Capture the cell that displays the provided text and extract its (x, y) central coordinate. 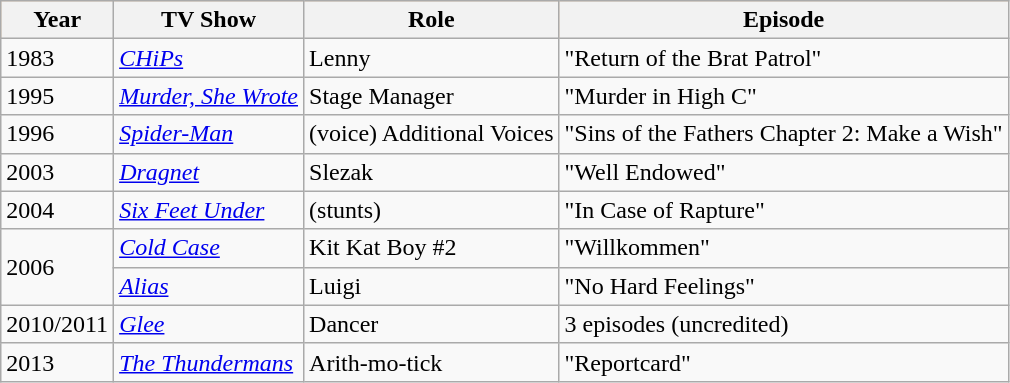
(stunts) (432, 210)
Dancer (432, 324)
CHiPs (209, 58)
(voice) Additional Voices (432, 134)
1996 (58, 134)
Six Feet Under (209, 210)
"Sins of the Fathers Chapter 2: Make a Wish" (784, 134)
"Murder in High C" (784, 96)
The Thundermans (209, 362)
Slezak (432, 172)
"In Case of Rapture" (784, 210)
Stage Manager (432, 96)
"Return of the Brat Patrol" (784, 58)
Kit Kat Boy #2 (432, 248)
Alias (209, 286)
2006 (58, 267)
TV Show (209, 20)
Cold Case (209, 248)
Role (432, 20)
2013 (58, 362)
Luigi (432, 286)
Arith-mo-tick (432, 362)
Glee (209, 324)
"No Hard Feelings" (784, 286)
"Willkommen" (784, 248)
2010/2011 (58, 324)
1983 (58, 58)
3 episodes (uncredited) (784, 324)
"Well Endowed" (784, 172)
Murder, She Wrote (209, 96)
2003 (58, 172)
Episode (784, 20)
1995 (58, 96)
Dragnet (209, 172)
Lenny (432, 58)
Year (58, 20)
Spider-Man (209, 134)
2004 (58, 210)
"Reportcard" (784, 362)
